Determine the [X, Y] coordinate at the center of the cell enclosing the given text.  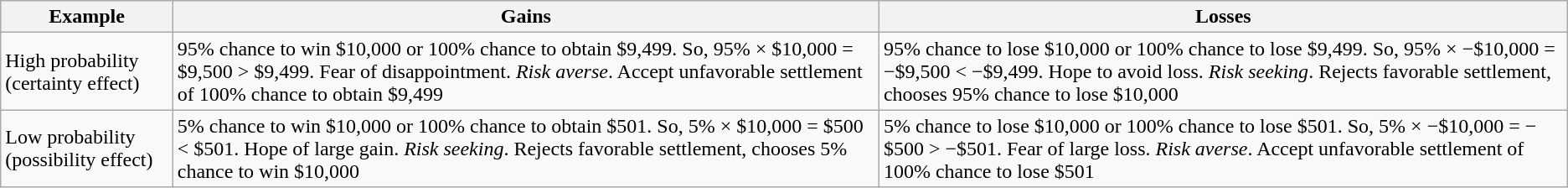
Gains [526, 17]
Losses [1223, 17]
High probability (certainty effect) [87, 71]
Low probability (possibility effect) [87, 149]
Example [87, 17]
